Scan for the cell matching the given text and deliver its (X, Y) coordinate at center. 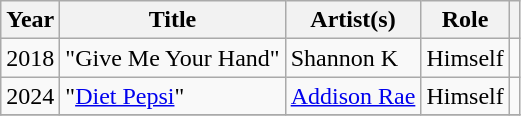
Addison Rae (353, 96)
Shannon K (353, 58)
Artist(s) (353, 20)
Role (465, 20)
"Give Me Your Hand" (172, 58)
"Diet Pepsi" (172, 96)
Year (30, 20)
Title (172, 20)
2018 (30, 58)
2024 (30, 96)
